Return the [x, y] coordinate for the center point of the cell that contains the specified text.  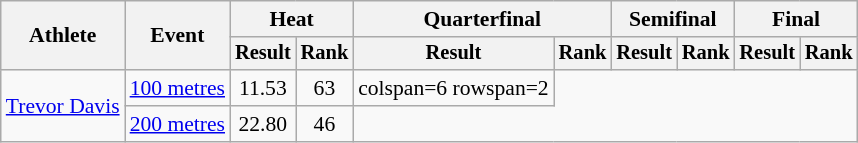
63 [325, 88]
22.80 [263, 124]
200 metres [178, 124]
11.53 [263, 88]
Quarterfinal [482, 19]
Heat [292, 19]
Semifinal [672, 19]
Athlete [63, 36]
100 metres [178, 88]
Trevor Davis [63, 106]
Event [178, 36]
colspan=6 rowspan=2 [454, 88]
Final [796, 19]
46 [325, 124]
